Identify which cell holds the provided text, then report its (X, Y) central coordinate. 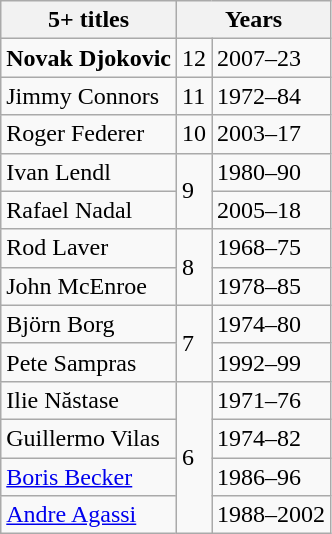
1986–96 (272, 477)
1992–99 (272, 362)
5+ titles (89, 20)
2005–18 (272, 210)
9 (194, 191)
Rod Laver (89, 248)
1980–90 (272, 172)
Björn Borg (89, 324)
Novak Djokovic (89, 58)
Ivan Lendl (89, 172)
1972–84 (272, 96)
8 (194, 267)
Roger Federer (89, 134)
Jimmy Connors (89, 96)
Guillermo Vilas (89, 438)
10 (194, 134)
Andre Agassi (89, 515)
1978–85 (272, 286)
1974–80 (272, 324)
1968–75 (272, 248)
Years (253, 20)
1971–76 (272, 400)
Boris Becker (89, 477)
6 (194, 457)
7 (194, 343)
12 (194, 58)
2007–23 (272, 58)
Pete Sampras (89, 362)
2003–17 (272, 134)
11 (194, 96)
1974–82 (272, 438)
Ilie Năstase (89, 400)
John McEnroe (89, 286)
1988–2002 (272, 515)
Rafael Nadal (89, 210)
